Provide the (x, y) coordinate of the cell's center where the given text is located.  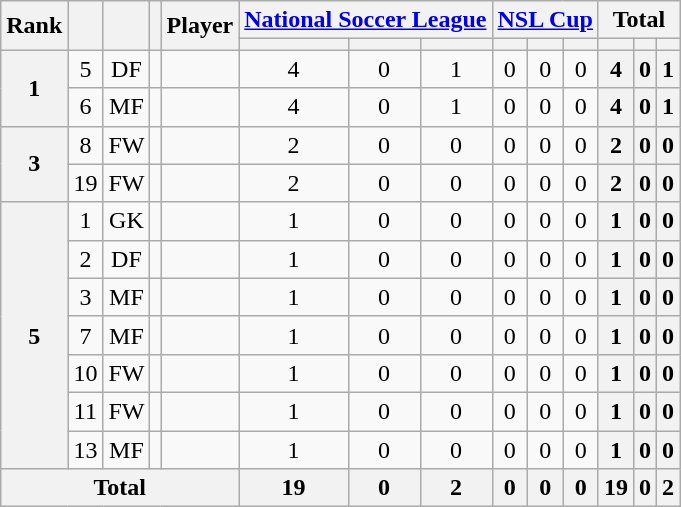
11 (86, 411)
10 (86, 373)
GK (126, 221)
6 (86, 107)
NSL Cup (545, 20)
Rank (34, 26)
13 (86, 449)
8 (86, 145)
Player (200, 26)
7 (86, 335)
National Soccer League (366, 20)
